Search for the cell housing the specified text and yield its [x, y] center coordinate. 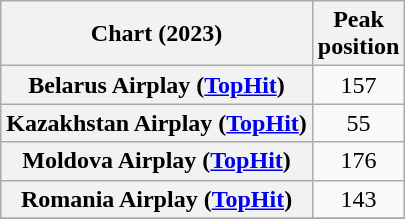
Chart (2023) [157, 34]
55 [358, 123]
143 [358, 199]
Romania Airplay (TopHit) [157, 199]
Kazakhstan Airplay (TopHit) [157, 123]
176 [358, 161]
Belarus Airplay (TopHit) [157, 85]
Peakposition [358, 34]
157 [358, 85]
Moldova Airplay (TopHit) [157, 161]
